Locate the cell with the specified text and output its (x, y) center coordinate. 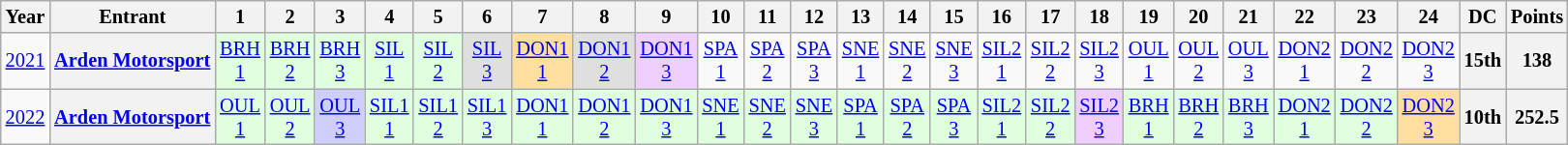
4 (389, 16)
3 (340, 16)
12 (814, 16)
15 (953, 16)
2 (290, 16)
8 (604, 16)
SIL1 (389, 61)
SIL12 (437, 117)
17 (1050, 16)
2021 (25, 61)
1 (240, 16)
18 (1099, 16)
15th (1483, 61)
138 (1537, 61)
10th (1483, 117)
7 (542, 16)
14 (907, 16)
9 (666, 16)
SIL2 (437, 61)
24 (1429, 16)
Entrant (132, 16)
SIL13 (487, 117)
11 (768, 16)
Points (1537, 16)
2022 (25, 117)
19 (1149, 16)
6 (487, 16)
Year (25, 16)
13 (860, 16)
10 (720, 16)
252.5 (1537, 117)
16 (1002, 16)
20 (1198, 16)
5 (437, 16)
21 (1249, 16)
SIL11 (389, 117)
22 (1305, 16)
DC (1483, 16)
SIL3 (487, 61)
23 (1367, 16)
